Detect which cell encompasses the target text, then output its (x, y) center coordinate. 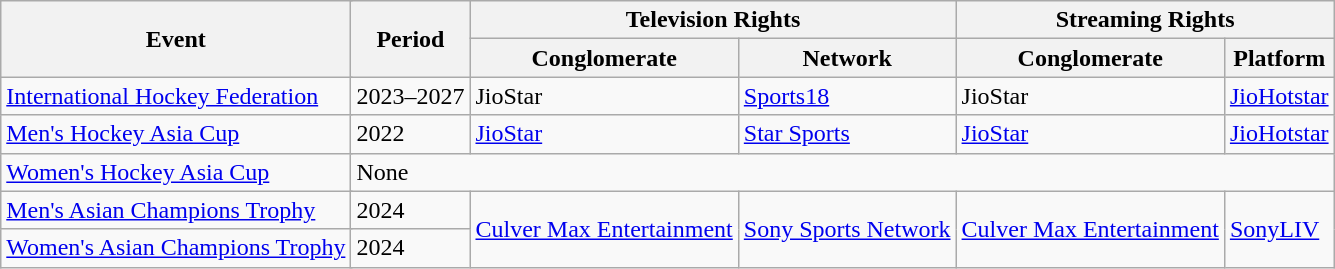
Star Sports (847, 134)
Streaming Rights (1145, 20)
Network (847, 58)
Event (176, 39)
Television Rights (713, 20)
Period (410, 39)
Women's Asian Champions Trophy (176, 248)
Men's Asian Champions Trophy (176, 210)
Women's Hockey Asia Cup (176, 172)
None (842, 172)
2022 (410, 134)
SonyLIV (1279, 229)
International Hockey Federation (176, 96)
Sony Sports Network (847, 229)
2023–2027 (410, 96)
Men's Hockey Asia Cup (176, 134)
Platform (1279, 58)
Sports18 (847, 96)
